Output the [X, Y] coordinate of the center of the cell containing the given text.  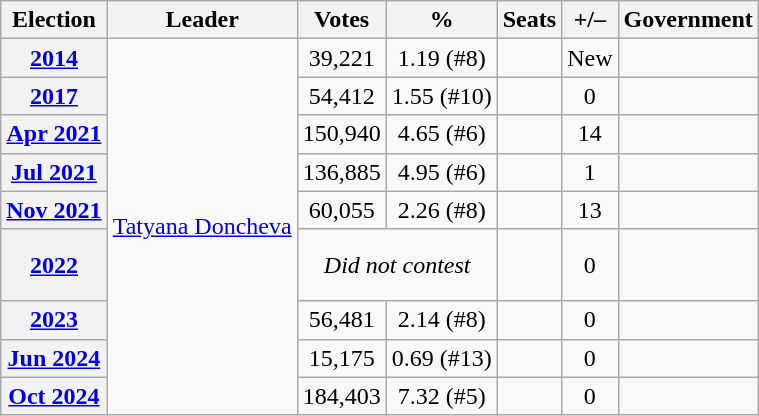
+/– [590, 20]
150,940 [342, 134]
Government [688, 20]
Leader [202, 20]
2022 [54, 265]
Did not contest [397, 265]
Jul 2021 [54, 172]
7.32 (#5) [442, 396]
2.26 (#8) [442, 210]
Seats [529, 20]
Election [54, 20]
14 [590, 134]
184,403 [342, 396]
136,885 [342, 172]
13 [590, 210]
4.95 (#6) [442, 172]
% [442, 20]
Jun 2024 [54, 358]
54,412 [342, 96]
Oct 2024 [54, 396]
0.69 (#13) [442, 358]
Nov 2021 [54, 210]
2017 [54, 96]
15,175 [342, 358]
2023 [54, 320]
Apr 2021 [54, 134]
39,221 [342, 58]
New [590, 58]
1 [590, 172]
60,055 [342, 210]
1.55 (#10) [442, 96]
1.19 (#8) [442, 58]
Votes [342, 20]
56,481 [342, 320]
2.14 (#8) [442, 320]
2014 [54, 58]
Tatyana Doncheva [202, 227]
4.65 (#6) [442, 134]
